Provide the [x, y] coordinate of the cell's center where the given text is located.  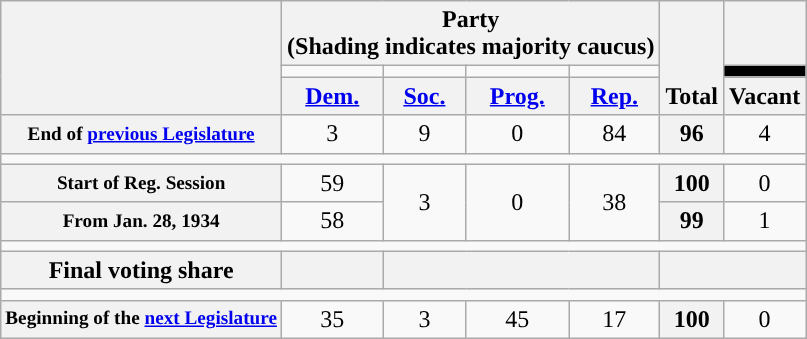
1 [764, 221]
96 [692, 134]
Rep. [614, 96]
From Jan. 28, 1934 [142, 221]
17 [614, 319]
84 [614, 134]
End of previous Legislature [142, 134]
Beginning of the next Legislature [142, 319]
Total [692, 58]
99 [692, 221]
35 [333, 319]
Final voting share [142, 270]
Soc. [424, 96]
Dem. [333, 96]
45 [518, 319]
4 [764, 134]
58 [333, 221]
59 [333, 183]
9 [424, 134]
38 [614, 202]
Vacant [764, 96]
Prog. [518, 96]
Party (Shading indicates majority caucus) [471, 34]
Start of Reg. Session [142, 183]
